Return the (x, y) coordinate for the center point of the cell that contains the specified text.  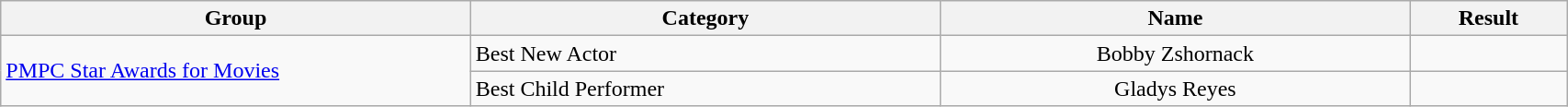
Gladys Reyes (1176, 89)
Bobby Zshornack (1176, 53)
Best New Actor (705, 53)
Best Child Performer (705, 89)
Result (1488, 18)
Group (235, 18)
PMPC Star Awards for Movies (235, 71)
Category (705, 18)
Name (1176, 18)
